Return (X, Y) of the center of cell containing provided text 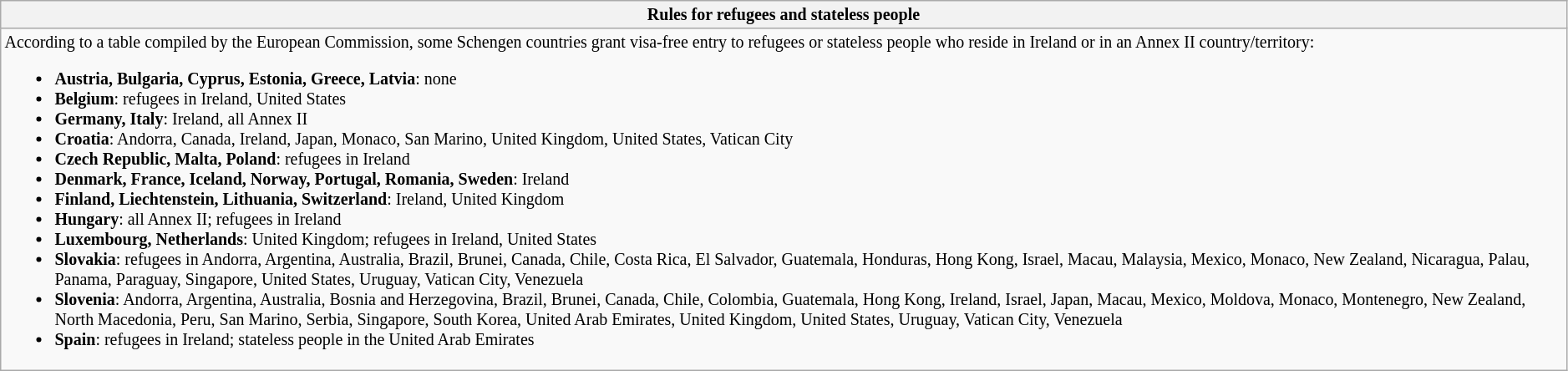
Rules for refugees and stateless people (784, 15)
